Scan for the cell matching the given text and deliver its [X, Y] coordinate at center. 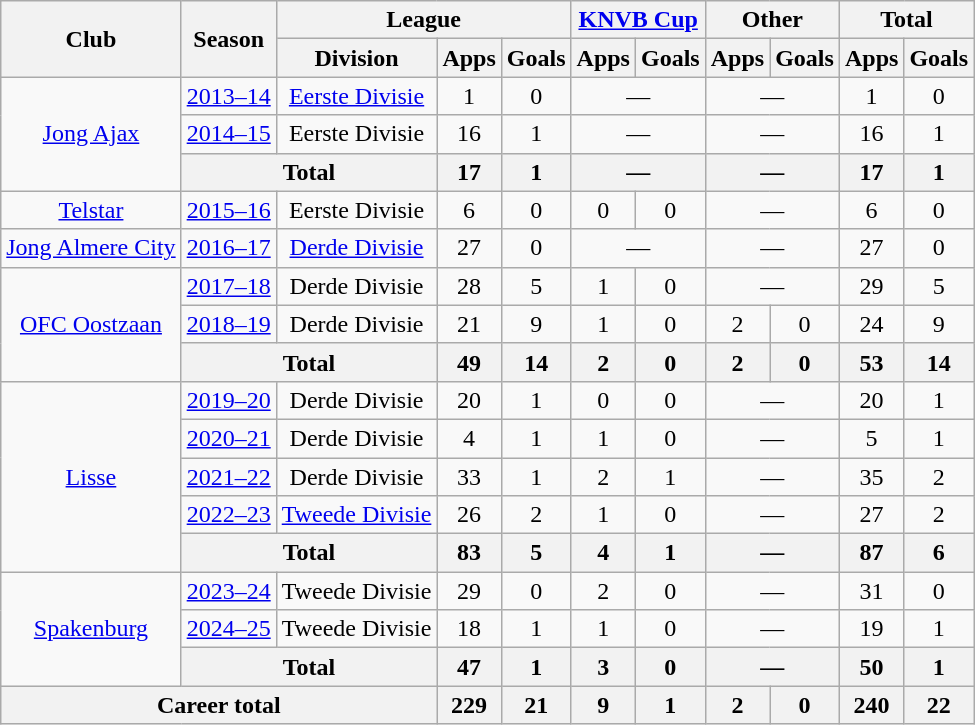
50 [871, 667]
Telstar [91, 210]
229 [469, 705]
KNVB Cup [638, 20]
Division [356, 58]
2014–15 [228, 134]
83 [469, 553]
2020–21 [228, 438]
2022–23 [228, 515]
OFC Oostzaan [91, 324]
Jong Ajax [91, 134]
2015–16 [228, 210]
24 [871, 324]
Club [91, 39]
53 [871, 362]
26 [469, 515]
3 [603, 667]
49 [469, 362]
33 [469, 477]
87 [871, 553]
31 [871, 591]
2021–22 [228, 477]
Other [772, 20]
2023–24 [228, 591]
2017–18 [228, 286]
19 [871, 629]
47 [469, 667]
2018–19 [228, 324]
2013–14 [228, 96]
22 [939, 705]
Spakenburg [91, 629]
18 [469, 629]
Season [228, 39]
League [424, 20]
240 [871, 705]
28 [469, 286]
2016–17 [228, 248]
Career total [219, 705]
35 [871, 477]
Jong Almere City [91, 248]
2024–25 [228, 629]
Lisse [91, 476]
2019–20 [228, 400]
